Locate the cell with the specified text and output its [x, y] center coordinate. 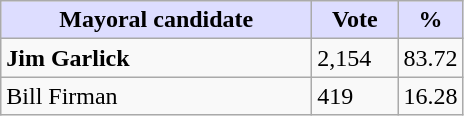
Bill Firman [156, 96]
2,154 [355, 58]
16.28 [430, 96]
Vote [355, 20]
Jim Garlick [156, 58]
% [430, 20]
83.72 [430, 58]
Mayoral candidate [156, 20]
419 [355, 96]
